Provide the (X, Y) coordinate of the cell's center where the given text is located.  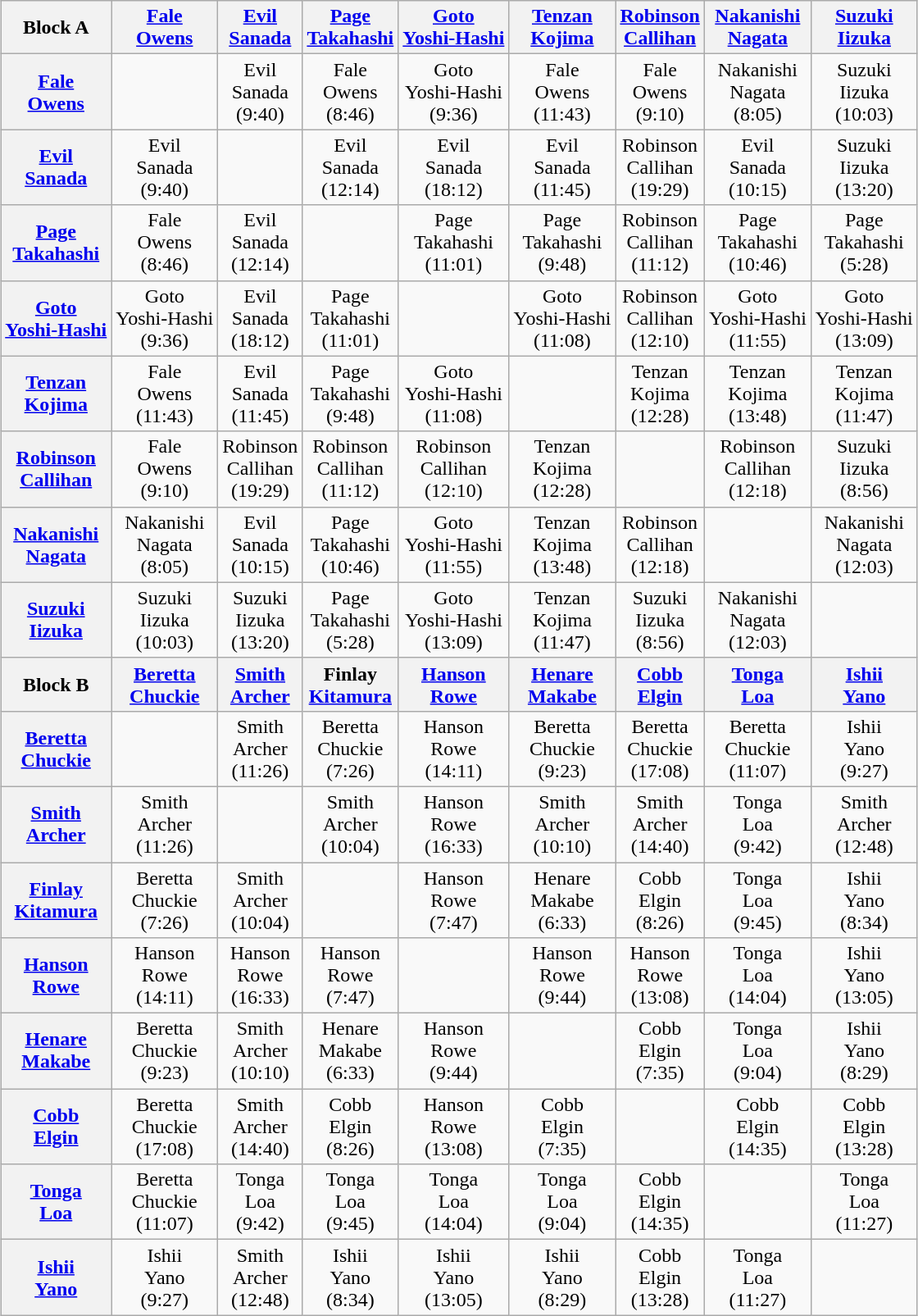
Block B (56, 684)
Block A (56, 28)
